Search for the cell housing the specified text and yield its [X, Y] center coordinate. 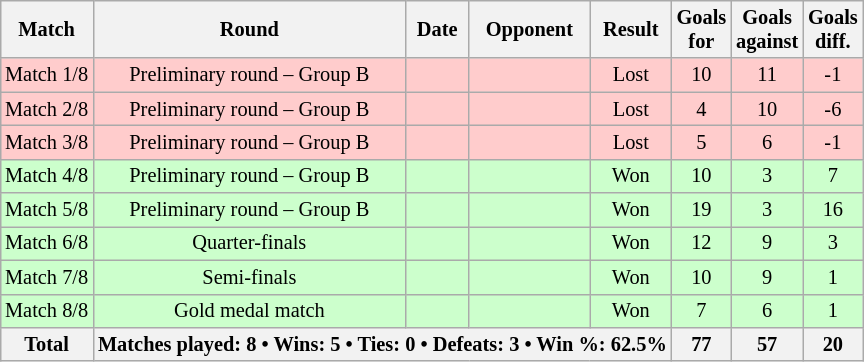
Date [438, 29]
Opponent [530, 29]
Match 5/8 [46, 210]
Matches played: 8 • Wins: 5 • Ties: 0 • Defeats: 3 • Win %: 62.5% [382, 344]
Match 1/8 [46, 75]
Match 6/8 [46, 243]
Result [631, 29]
Match 4/8 [46, 176]
16 [833, 210]
Goalsagainst [767, 29]
Match 7/8 [46, 277]
57 [767, 344]
77 [702, 344]
Match [46, 29]
20 [833, 344]
Match 2/8 [46, 109]
-6 [833, 109]
Match 8/8 [46, 311]
4 [702, 109]
19 [702, 210]
12 [702, 243]
Goalsdiff. [833, 29]
Round [250, 29]
Match 3/8 [46, 142]
Goalsfor [702, 29]
Gold medal match [250, 311]
5 [702, 142]
Quarter-finals [250, 243]
Semi-finals [250, 277]
11 [767, 75]
Total [46, 344]
